Provide the [X, Y] coordinate of the cell's center where the given text is located.  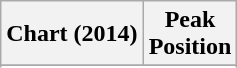
PeakPosition [190, 34]
Chart (2014) [72, 34]
